Detect which cell encompasses the target text, then output its (X, Y) center coordinate. 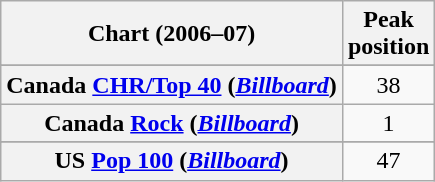
38 (388, 85)
Peakposition (388, 34)
Chart (2006–07) (172, 34)
Canada CHR/Top 40 (Billboard) (172, 85)
47 (388, 161)
Canada Rock (Billboard) (172, 123)
1 (388, 123)
US Pop 100 (Billboard) (172, 161)
